Return the (x, y) coordinate for the center point of the cell that contains the specified text.  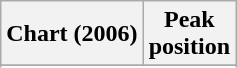
Chart (2006) (72, 34)
Peakposition (189, 34)
